Search for the cell housing the specified text and yield its (x, y) center coordinate. 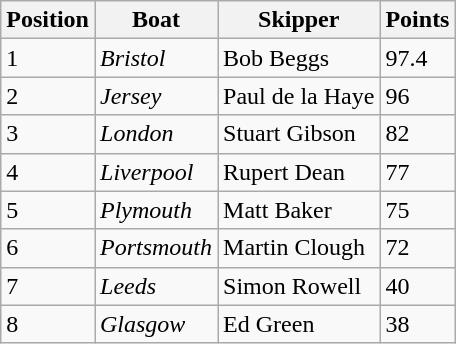
3 (48, 134)
Martin Clough (299, 248)
Paul de la Haye (299, 96)
Jersey (156, 96)
4 (48, 172)
96 (418, 96)
2 (48, 96)
Matt Baker (299, 210)
Points (418, 20)
Glasgow (156, 324)
77 (418, 172)
72 (418, 248)
Stuart Gibson (299, 134)
97.4 (418, 58)
Position (48, 20)
6 (48, 248)
40 (418, 286)
38 (418, 324)
London (156, 134)
75 (418, 210)
Leeds (156, 286)
Portsmouth (156, 248)
Plymouth (156, 210)
8 (48, 324)
Skipper (299, 20)
Simon Rowell (299, 286)
1 (48, 58)
Boat (156, 20)
82 (418, 134)
Ed Green (299, 324)
7 (48, 286)
Bristol (156, 58)
Liverpool (156, 172)
Rupert Dean (299, 172)
Bob Beggs (299, 58)
5 (48, 210)
